From the cell containing the given text, extract its center point as (x, y) coordinate. 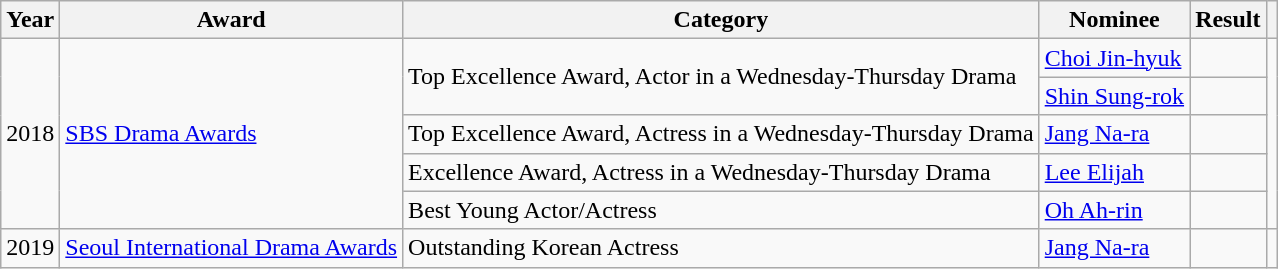
Result (1228, 20)
Oh Ah-rin (1114, 210)
Top Excellence Award, Actor in a Wednesday-Thursday Drama (722, 77)
Year (30, 20)
Shin Sung-rok (1114, 96)
2018 (30, 134)
Seoul International Drama Awards (232, 248)
Nominee (1114, 20)
Best Young Actor/Actress (722, 210)
Award (232, 20)
Excellence Award, Actress in a Wednesday-Thursday Drama (722, 172)
Outstanding Korean Actress (722, 248)
Top Excellence Award, Actress in a Wednesday-Thursday Drama (722, 134)
SBS Drama Awards (232, 134)
Choi Jin-hyuk (1114, 58)
2019 (30, 248)
Category (722, 20)
Lee Elijah (1114, 172)
